Return the (X, Y) coordinate for the center point of the cell that contains the specified text.  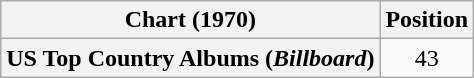
Chart (1970) (190, 20)
US Top Country Albums (Billboard) (190, 58)
43 (427, 58)
Position (427, 20)
